Pinpoint the cell where the given text exists, returning its [X, Y] midpoint coordinate. 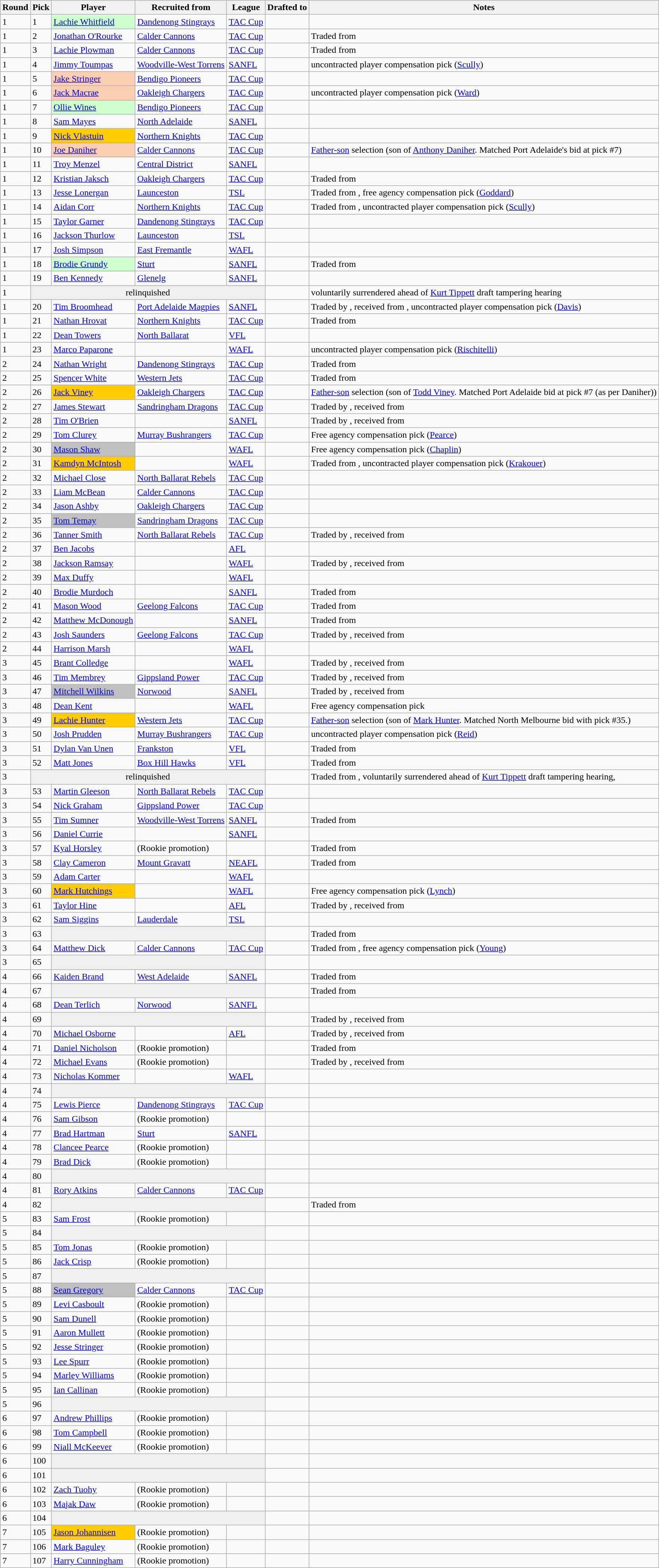
12 [41, 179]
Pick [41, 7]
Nathan Hrovat [94, 321]
88 [41, 1290]
Traded from , voluntarily surrendered ahead of Kurt Tippett draft tampering hearing, [484, 777]
Tim Membrey [94, 677]
49 [41, 720]
37 [41, 549]
Mark Baguley [94, 1547]
19 [41, 278]
40 [41, 592]
Jimmy Toumpas [94, 64]
Notes [484, 7]
72 [41, 1062]
uncontracted player compensation pick (Rischitelli) [484, 349]
Matthew McDonough [94, 620]
James Stewart [94, 406]
105 [41, 1532]
102 [41, 1489]
Traded from , free agency compensation pick (Goddard) [484, 193]
46 [41, 677]
36 [41, 535]
Recruited from [181, 7]
Sam Mayes [94, 121]
92 [41, 1347]
91 [41, 1333]
13 [41, 193]
Jonathan O'Rourke [94, 36]
Clay Cameron [94, 862]
Traded from , uncontracted player compensation pick (Krakouer) [484, 464]
33 [41, 492]
39 [41, 577]
Jason Johannisen [94, 1532]
Tim Sumner [94, 820]
10 [41, 150]
53 [41, 791]
47 [41, 692]
Kamdyn McIntosh [94, 464]
Rory Atkins [94, 1190]
Mount Gravatt [181, 862]
Tom Campbell [94, 1432]
95 [41, 1390]
Lee Spurr [94, 1361]
Round [15, 7]
57 [41, 848]
35 [41, 520]
41 [41, 606]
Majak Daw [94, 1504]
90 [41, 1318]
Sean Gregory [94, 1290]
Josh Simpson [94, 250]
West Adelaide [181, 976]
Tom Temay [94, 520]
34 [41, 506]
Jackson Ramsay [94, 563]
Glenelg [181, 278]
Andrew Phillips [94, 1418]
Mark Hutchings [94, 891]
Daniel Currie [94, 834]
Lachie Plowman [94, 50]
25 [41, 378]
Michael Close [94, 478]
73 [41, 1076]
Ben Kennedy [94, 278]
Dean Kent [94, 706]
Father-son selection (son of Mark Hunter. Matched North Melbourne bid with pick #35.) [484, 720]
106 [41, 1547]
League [246, 7]
Daniel Nicholson [94, 1048]
63 [41, 934]
Tanner Smith [94, 535]
48 [41, 706]
Box Hill Hawks [181, 763]
Harrison Marsh [94, 649]
Dylan Van Unen [94, 748]
Kyal Horsley [94, 848]
Dean Terlich [94, 1005]
Free agency compensation pick [484, 706]
97 [41, 1418]
60 [41, 891]
Free agency compensation pick (Chaplin) [484, 449]
Michael Evans [94, 1062]
Jackson Thurlow [94, 235]
26 [41, 392]
99 [41, 1447]
North Ballarat [181, 335]
Josh Prudden [94, 734]
74 [41, 1091]
Liam McBean [94, 492]
71 [41, 1048]
30 [41, 449]
56 [41, 834]
Lewis Pierce [94, 1105]
Nick Vlastuin [94, 136]
Port Adelaide Magpies [181, 307]
Taylor Garner [94, 221]
29 [41, 435]
Brodie Grundy [94, 264]
45 [41, 663]
Jesse Lonergan [94, 193]
Jack Macrae [94, 93]
83 [41, 1219]
8 [41, 121]
93 [41, 1361]
65 [41, 962]
75 [41, 1105]
Matt Jones [94, 763]
Adam Carter [94, 877]
Niall McKeever [94, 1447]
uncontracted player compensation pick (Scully) [484, 64]
East Fremantle [181, 250]
52 [41, 763]
58 [41, 862]
Harry Cunningham [94, 1561]
Sam Gibson [94, 1119]
voluntarily surrendered ahead of Kurt Tippett draft tampering hearing [484, 292]
Brad Hartman [94, 1133]
Ben Jacobs [94, 549]
Aidan Corr [94, 207]
Free agency compensation pick (Pearce) [484, 435]
94 [41, 1376]
Tom Clurey [94, 435]
66 [41, 976]
Max Duffy [94, 577]
101 [41, 1475]
Tim O'Brien [94, 421]
Traded from , uncontracted player compensation pick (Scully) [484, 207]
Ian Callinan [94, 1390]
28 [41, 421]
Nicholas Kommer [94, 1076]
Lauderdale [181, 920]
103 [41, 1504]
85 [41, 1247]
69 [41, 1019]
Kaiden Brand [94, 976]
16 [41, 235]
62 [41, 920]
43 [41, 635]
27 [41, 406]
15 [41, 221]
Drafted to [287, 7]
67 [41, 991]
61 [41, 905]
Brant Colledge [94, 663]
38 [41, 563]
86 [41, 1261]
Joe Daniher [94, 150]
81 [41, 1190]
Nathan Wright [94, 364]
Dean Towers [94, 335]
79 [41, 1162]
Central District [181, 164]
Marco Paparone [94, 349]
77 [41, 1133]
32 [41, 478]
Traded from , free agency compensation pick (Young) [484, 948]
Player [94, 7]
24 [41, 364]
76 [41, 1119]
Clancee Pearce [94, 1148]
uncontracted player compensation pick (Reid) [484, 734]
59 [41, 877]
Michael Osborne [94, 1033]
78 [41, 1148]
18 [41, 264]
Taylor Hine [94, 905]
Sam Dunell [94, 1318]
70 [41, 1033]
68 [41, 1005]
82 [41, 1204]
Kristian Jaksch [94, 179]
Mitchell Wilkins [94, 692]
Brad Dick [94, 1162]
44 [41, 649]
North Adelaide [181, 121]
17 [41, 250]
89 [41, 1304]
Jack Viney [94, 392]
Spencer White [94, 378]
Lachie Hunter [94, 720]
Tim Broomhead [94, 307]
Jake Stringer [94, 79]
Mason Shaw [94, 449]
Josh Saunders [94, 635]
Frankston [181, 748]
Tom Jonas [94, 1247]
Martin Gleeson [94, 791]
Traded by , received from , uncontracted player compensation pick (Davis) [484, 307]
23 [41, 349]
84 [41, 1233]
54 [41, 805]
22 [41, 335]
Levi Casboult [94, 1304]
Jack Crisp [94, 1261]
96 [41, 1404]
Troy Menzel [94, 164]
Father-son selection (son of Todd Viney. Matched Port Adelaide bid at pick #7 (as per Daniher)) [484, 392]
Father-son selection (son of Anthony Daniher. Matched Port Adelaide's bid at pick #7) [484, 150]
80 [41, 1176]
20 [41, 307]
Matthew Dick [94, 948]
51 [41, 748]
Sam Siggins [94, 920]
107 [41, 1561]
14 [41, 207]
Lachie Whitfield [94, 22]
Brodie Murdoch [94, 592]
Free agency compensation pick (Lynch) [484, 891]
9 [41, 136]
55 [41, 820]
Mason Wood [94, 606]
uncontracted player compensation pick (Ward) [484, 93]
Ollie Wines [94, 107]
104 [41, 1518]
50 [41, 734]
100 [41, 1461]
Marley Williams [94, 1376]
Zach Tuohy [94, 1489]
98 [41, 1432]
Nick Graham [94, 805]
21 [41, 321]
64 [41, 948]
Jesse Stringer [94, 1347]
11 [41, 164]
Jason Ashby [94, 506]
Sam Frost [94, 1219]
31 [41, 464]
Aaron Mullett [94, 1333]
42 [41, 620]
NEAFL [246, 862]
87 [41, 1276]
